For the text-containing cell, return its midpoint in (X, Y) coordinate format. 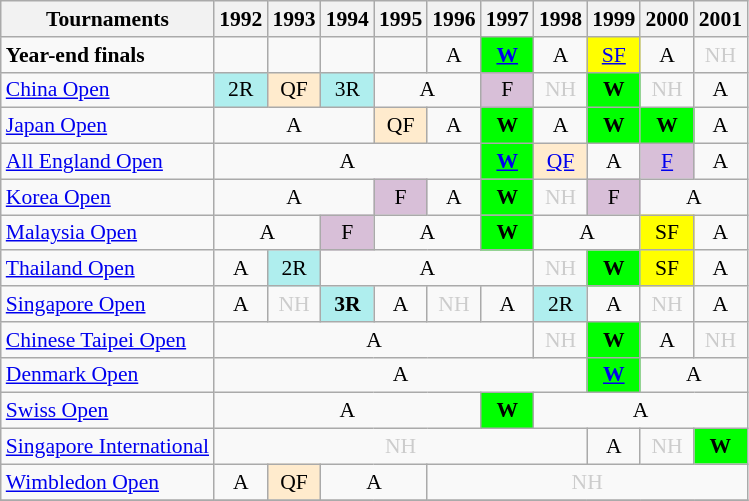
1995 (400, 19)
2000 (666, 19)
Japan Open (108, 126)
Denmark Open (108, 375)
Thailand Open (108, 269)
Korea Open (108, 197)
Swiss Open (108, 411)
Wimbledon Open (108, 482)
1992 (240, 19)
Year-end finals (108, 55)
Singapore International (108, 447)
1996 (454, 19)
Chinese Taipei Open (108, 340)
Tournaments (108, 19)
1998 (560, 19)
All England Open (108, 162)
1994 (348, 19)
Malaysia Open (108, 233)
1993 (294, 19)
1999 (614, 19)
1997 (508, 19)
China Open (108, 90)
2001 (720, 19)
Singapore Open (108, 304)
